Return the (x, y) coordinate for the center point of the cell that contains the specified text.  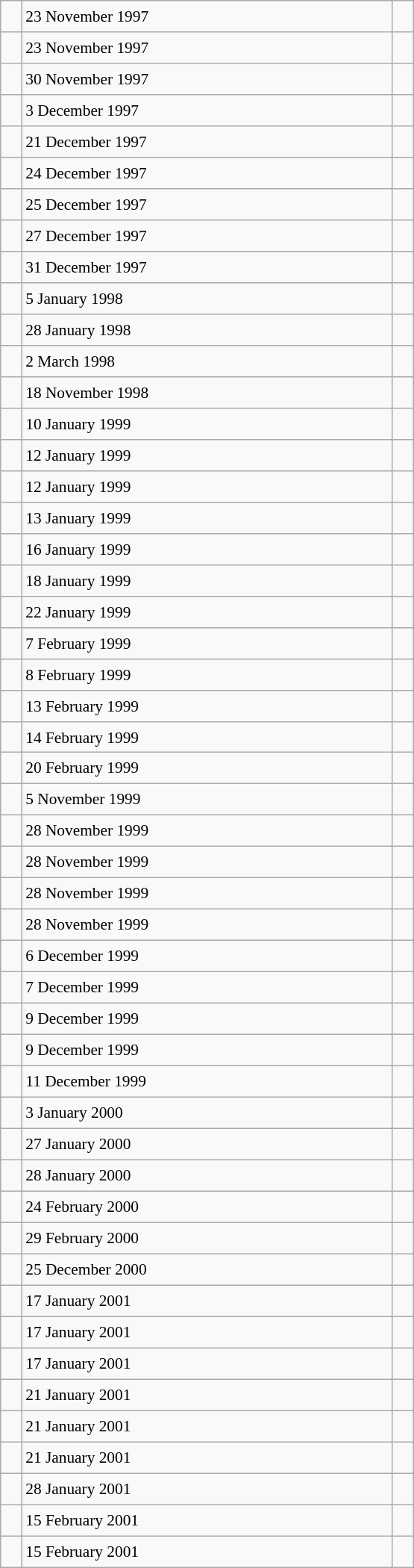
7 December 1999 (207, 988)
14 February 1999 (207, 737)
22 January 1999 (207, 612)
6 December 1999 (207, 956)
20 February 1999 (207, 768)
3 January 2000 (207, 1113)
30 November 1997 (207, 79)
25 December 1997 (207, 205)
24 December 1997 (207, 173)
18 January 1999 (207, 580)
25 December 2000 (207, 1269)
5 January 1998 (207, 299)
10 January 1999 (207, 423)
24 February 2000 (207, 1207)
29 February 2000 (207, 1238)
16 January 1999 (207, 549)
3 December 1997 (207, 111)
8 February 1999 (207, 674)
13 January 1999 (207, 517)
21 December 1997 (207, 142)
2 March 1998 (207, 361)
13 February 1999 (207, 706)
5 November 1999 (207, 800)
11 December 1999 (207, 1082)
18 November 1998 (207, 393)
28 January 2000 (207, 1175)
27 January 2000 (207, 1144)
7 February 1999 (207, 643)
27 December 1997 (207, 236)
28 January 2001 (207, 1489)
28 January 1998 (207, 330)
31 December 1997 (207, 267)
